From the cell containing the given text, extract its center point as (x, y) coordinate. 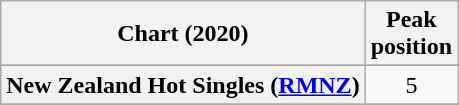
Peakposition (411, 34)
5 (411, 85)
Chart (2020) (183, 34)
New Zealand Hot Singles (RMNZ) (183, 85)
